Return the (x, y) coordinate for the center point of the cell that contains the specified text.  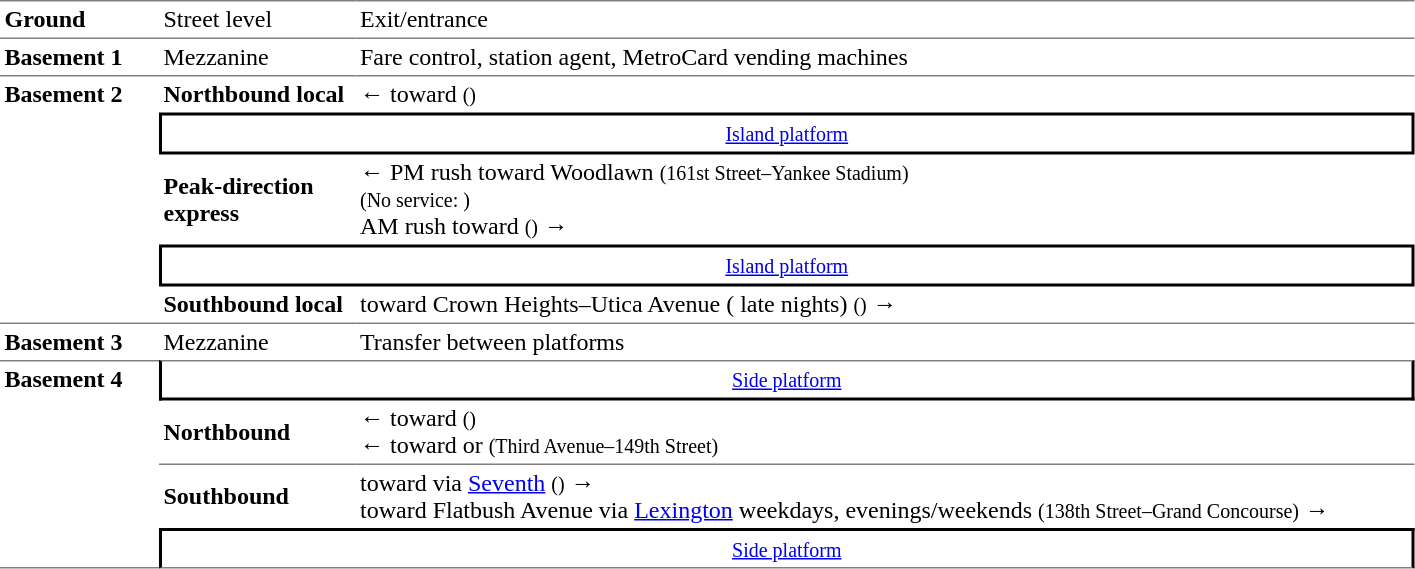
Exit/entrance (886, 19)
Basement 2 (80, 200)
Transfer between platforms (886, 342)
Basement 4 (80, 464)
Southbound (257, 496)
Ground (80, 19)
Basement 1 (80, 57)
Northbound local (257, 94)
Street level (257, 19)
Basement 3 (80, 342)
toward Crown Heights–Utica Avenue ( late nights) () → (886, 305)
toward via Seventh () → toward Flatbush Avenue via Lexington weekdays, evenings/weekends (138th Street–Grand Concourse) → (886, 496)
← PM rush toward Woodlawn (161st Street–Yankee Stadium) (No service: ) AM rush toward () → (886, 199)
Southbound local (257, 305)
← toward () (886, 94)
Fare control, station agent, MetroCard vending machines (886, 57)
← toward ()← toward or (Third Avenue–149th Street) (886, 432)
Northbound (257, 432)
Peak-direction express (257, 199)
